Provide the [x, y] coordinate of the cell's center where the given text is located.  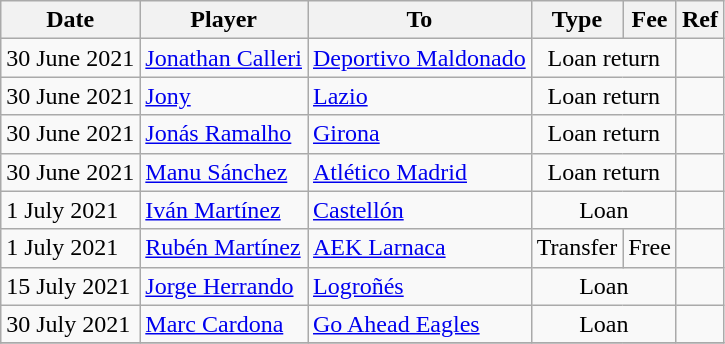
Jonathan Calleri [224, 58]
AEK Larnaca [420, 248]
Rubén Martínez [224, 248]
Atlético Madrid [420, 172]
Ref [700, 20]
Manu Sánchez [224, 172]
Player [224, 20]
Girona [420, 134]
Iván Martínez [224, 210]
Logroñés [420, 286]
Jorge Herrando [224, 286]
Type [577, 20]
Date [70, 20]
Jony [224, 96]
Castellón [420, 210]
To [420, 20]
Free [650, 248]
Marc Cardona [224, 324]
Transfer [577, 248]
Lazio [420, 96]
Deportivo Maldonado [420, 58]
Jonás Ramalho [224, 134]
Fee [650, 20]
15 July 2021 [70, 286]
30 July 2021 [70, 324]
Go Ahead Eagles [420, 324]
